Search for the cell housing the specified text and yield its [X, Y] center coordinate. 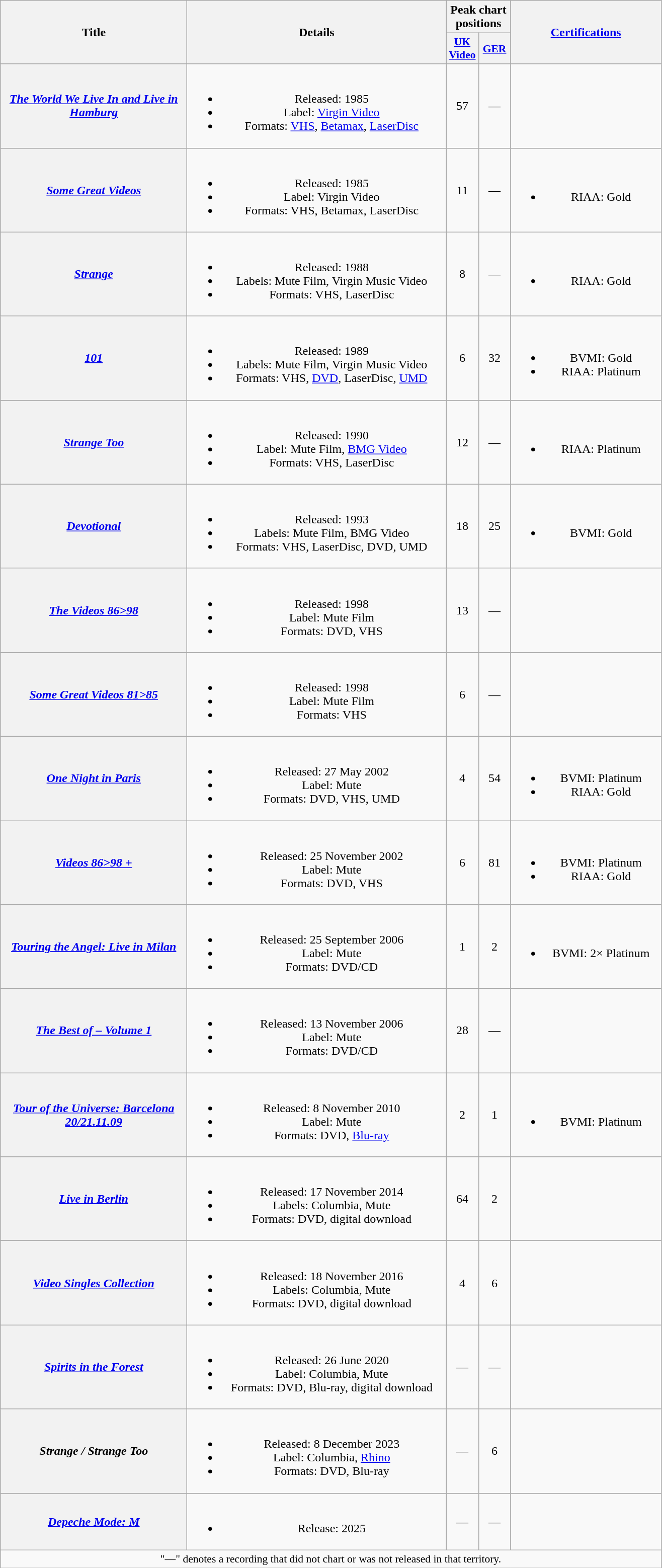
One Night in Paris [94, 778]
Devotional [94, 526]
28 [462, 1031]
"—" denotes a recording that did not chart or was not released in that territory. [331, 1559]
BVMI: GoldRIAA: Platinum [586, 358]
Released: 1998 Label: Mute FilmFormats: VHS [317, 694]
Some Great Videos [94, 190]
Released: 27 May 2002 Label: MuteFormats: DVD, VHS, UMD [317, 778]
GER [494, 48]
Released: 25 November 2002 Label: MuteFormats: DVD, VHS [317, 863]
Depeche Mode: M [94, 1522]
BVMI: Platinum [586, 1115]
Released: 18 November 2016Labels: Columbia, MuteFormats: DVD, digital download [317, 1283]
Strange Too [94, 442]
The Videos 86>98 [94, 610]
Released: 8 November 2010 Label: MuteFormats: DVD, Blu-ray [317, 1115]
BVMI: 2× Platinum [586, 947]
The World We Live In and Live in Hamburg [94, 106]
Touring the Angel: Live in Milan [94, 947]
Released: 1989 Labels: Mute Film, Virgin Music VideoFormats: VHS, DVD, LaserDisc, UMD [317, 358]
8 [462, 274]
Some Great Videos 81>85 [94, 694]
Release: 2025 [317, 1522]
BVMI: Gold [586, 526]
Videos 86>98 + [94, 863]
Live in Berlin [94, 1199]
11 [462, 190]
Released: 17 November 2014 Labels: Columbia, MuteFormats: DVD, digital download [317, 1199]
54 [494, 778]
Title [94, 32]
Released: 1988 Labels: Mute Film, Virgin Music VideoFormats: VHS, LaserDisc [317, 274]
Spirits in the Forest [94, 1367]
Tour of the Universe: Barcelona 20/21.11.09 [94, 1115]
Released: 25 September 2006 Label: MuteFormats: DVD/CD [317, 947]
Released: 1998 Label: Mute FilmFormats: DVD, VHS [317, 610]
101 [94, 358]
81 [494, 863]
64 [462, 1199]
Peak chart positions [478, 17]
57 [462, 106]
Released: 1990 Label: Mute Film, BMG VideoFormats: VHS, LaserDisc [317, 442]
13 [462, 610]
The Best of – Volume 1 [94, 1031]
UKVideo [462, 48]
Details [317, 32]
Video Singles Collection [94, 1283]
Released: 1993 Labels: Mute Film, BMG VideoFormats: VHS, LaserDisc, DVD, UMD [317, 526]
Strange [94, 274]
Released: 13 November 2006 Label: MuteFormats: DVD/CD [317, 1031]
Released: 8 December 2023Label: Columbia, RhinoFormats: DVD, Blu-ray [317, 1451]
25 [494, 526]
Strange / Strange Too [94, 1451]
Released: 26 June 2020Label: Columbia, MuteFormats: DVD, Blu-ray, digital download [317, 1367]
18 [462, 526]
Certifications [586, 32]
12 [462, 442]
32 [494, 358]
RIAA: Platinum [586, 442]
